Capture the cell that displays the provided text and extract its (x, y) central coordinate. 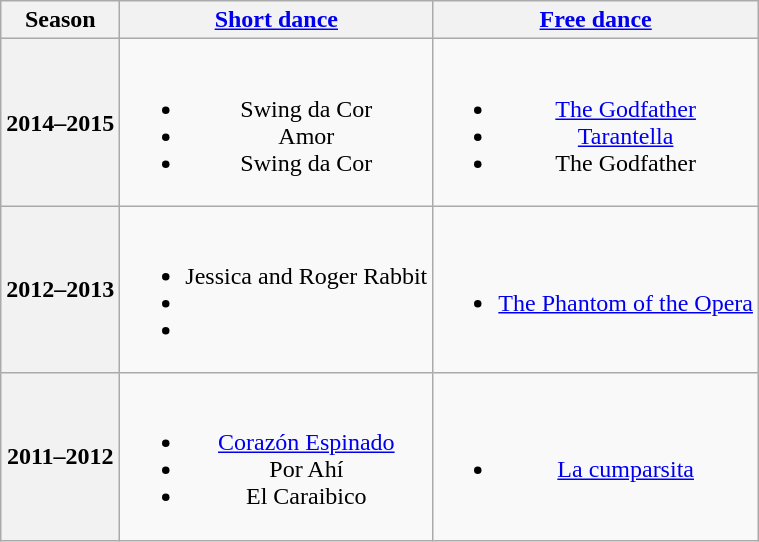
Short dance (276, 20)
Jessica and Roger Rabbit (276, 290)
Free dance (596, 20)
Season (60, 20)
Swing da Cor Amor Swing da Cor (276, 122)
2014–2015 (60, 122)
The Phantom of the Opera (596, 290)
Corazón Espinado Por Ahí El Caraibico (276, 456)
2011–2012 (60, 456)
La cumparsita (596, 456)
2012–2013 (60, 290)
The Godfather TarantellaThe Godfather (596, 122)
